Extract the [x, y] coordinate from the center of the cell holding the provided text.  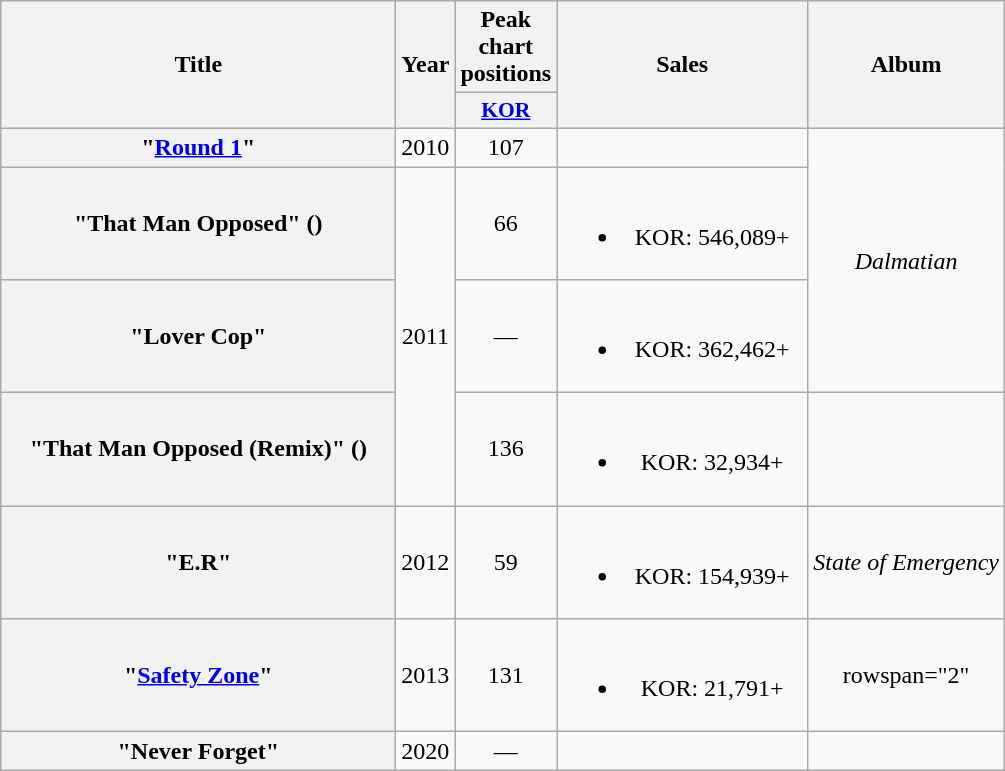
"Round 1" [198, 147]
"Safety Zone" [198, 676]
"That Man Opposed" () [198, 222]
2012 [426, 562]
2020 [426, 751]
131 [506, 676]
Year [426, 65]
rowspan="2" [906, 676]
2010 [426, 147]
2011 [426, 336]
107 [506, 147]
KOR: 32,934+ [682, 450]
Dalmatian [906, 260]
Title [198, 65]
136 [506, 450]
Album [906, 65]
State of Emergency [906, 562]
Sales [682, 65]
"Never Forget" [198, 751]
KOR: 154,939+ [682, 562]
2013 [426, 676]
59 [506, 562]
KOR: 21,791+ [682, 676]
66 [506, 222]
"E.R" [198, 562]
KOR [506, 111]
Peak chart positions [506, 47]
"Lover Cop" [198, 336]
KOR: 362,462+ [682, 336]
"That Man Opposed (Remix)" () [198, 450]
KOR: 546,089+ [682, 222]
